Return the [X, Y] coordinate for the center point of the cell that contains the specified text.  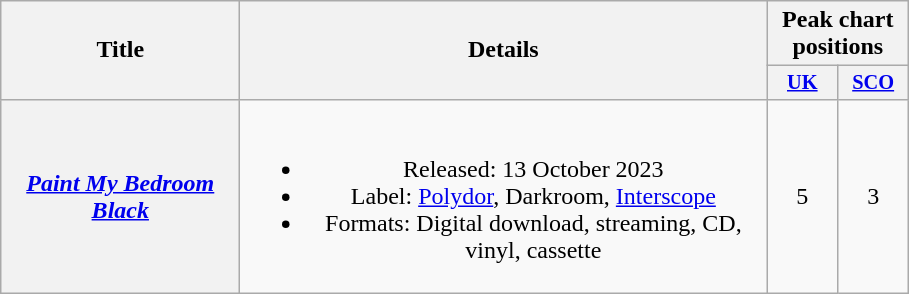
Released: 13 October 2023Label: Polydor, Darkroom, InterscopeFormats: Digital download, streaming, CD, vinyl, cassette [504, 196]
Details [504, 50]
5 [802, 196]
Title [120, 50]
Peak chart positions [838, 34]
UK [802, 83]
Paint My Bedroom Black [120, 196]
SCO [874, 83]
3 [874, 196]
